For the text-containing cell, return its midpoint in (X, Y) coordinate format. 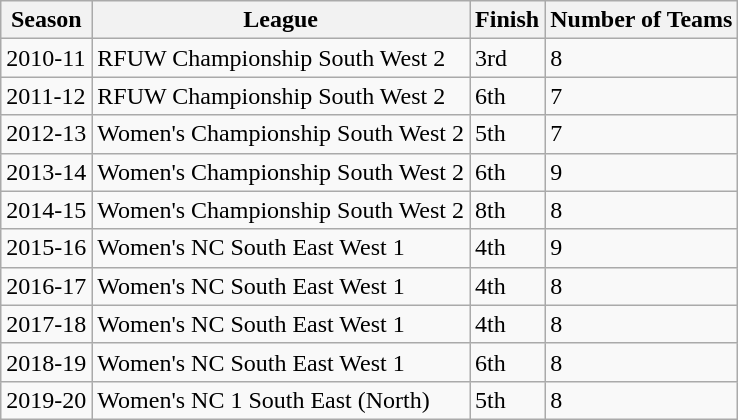
Women's NC 1 South East (North) (281, 400)
2016-17 (46, 286)
2010-11 (46, 58)
2019-20 (46, 400)
Number of Teams (642, 20)
2018-19 (46, 362)
Finish (508, 20)
2017-18 (46, 324)
3rd (508, 58)
2013-14 (46, 172)
2012-13 (46, 134)
League (281, 20)
2015-16 (46, 248)
2014-15 (46, 210)
2011-12 (46, 96)
8th (508, 210)
Season (46, 20)
